Output the [X, Y] coordinate of the center of the cell containing the given text.  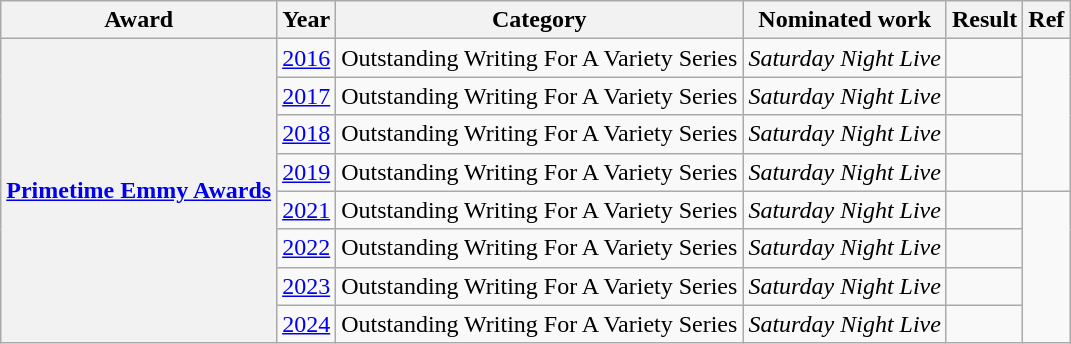
Result [984, 20]
2019 [306, 172]
2017 [306, 96]
2016 [306, 58]
Year [306, 20]
2021 [306, 210]
2024 [306, 324]
Award [139, 20]
2023 [306, 286]
Nominated work [845, 20]
2018 [306, 134]
Ref [1046, 20]
Primetime Emmy Awards [139, 191]
Category [540, 20]
2022 [306, 248]
